Locate the cell with the specified text and output its (X, Y) center coordinate. 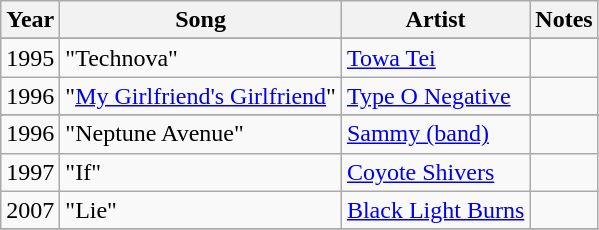
1997 (30, 172)
Coyote Shivers (435, 172)
Year (30, 20)
Black Light Burns (435, 210)
2007 (30, 210)
"If" (201, 172)
1995 (30, 58)
"Technova" (201, 58)
"Lie" (201, 210)
Notes (564, 20)
"My Girlfriend's Girlfriend" (201, 96)
"Neptune Avenue" (201, 134)
Sammy (band) (435, 134)
Type O Negative (435, 96)
Artist (435, 20)
Song (201, 20)
Towa Tei (435, 58)
